For the text-containing cell, return its midpoint in (x, y) coordinate format. 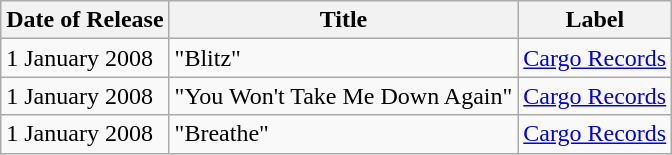
Date of Release (85, 20)
Title (344, 20)
"You Won't Take Me Down Again" (344, 96)
"Blitz" (344, 58)
"Breathe" (344, 134)
Label (595, 20)
